For the text-containing cell, return its midpoint in (x, y) coordinate format. 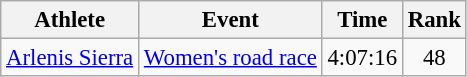
4:07:16 (362, 58)
Arlenis Sierra (70, 58)
Athlete (70, 20)
Event (231, 20)
Rank (434, 20)
Time (362, 20)
Women's road race (231, 58)
48 (434, 58)
